Locate the cell with the specified text and output its (x, y) center coordinate. 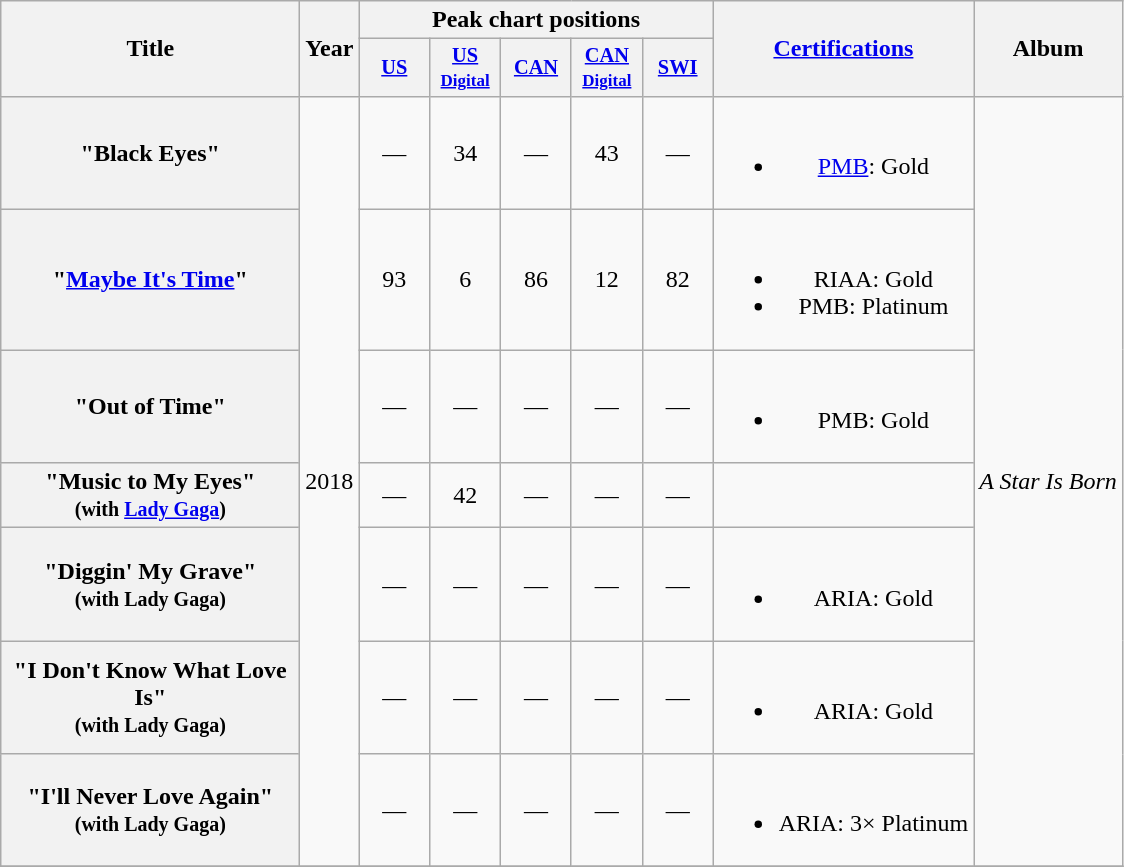
CANDigital (606, 68)
RIAA: GoldPMB: Platinum (844, 280)
34 (466, 152)
"I'll Never Love Again"(with Lady Gaga) (150, 810)
93 (394, 280)
2018 (330, 481)
SWI (678, 68)
"Music to My Eyes"(with Lady Gaga) (150, 496)
42 (466, 496)
Peak chart positions (536, 20)
"Diggin' My Grave"(with Lady Gaga) (150, 584)
"I Don't Know What Love Is"(with Lady Gaga) (150, 698)
ARIA: 3× Platinum (844, 810)
6 (466, 280)
12 (606, 280)
"Maybe It's Time" (150, 280)
Year (330, 49)
"Out of Time" (150, 406)
CAN (536, 68)
82 (678, 280)
USDigital (466, 68)
Album (1048, 49)
"Black Eyes" (150, 152)
US (394, 68)
A Star Is Born (1048, 481)
43 (606, 152)
Title (150, 49)
86 (536, 280)
Certifications (844, 49)
